Provide the (x, y) coordinate of the cell's center where the given text is located.  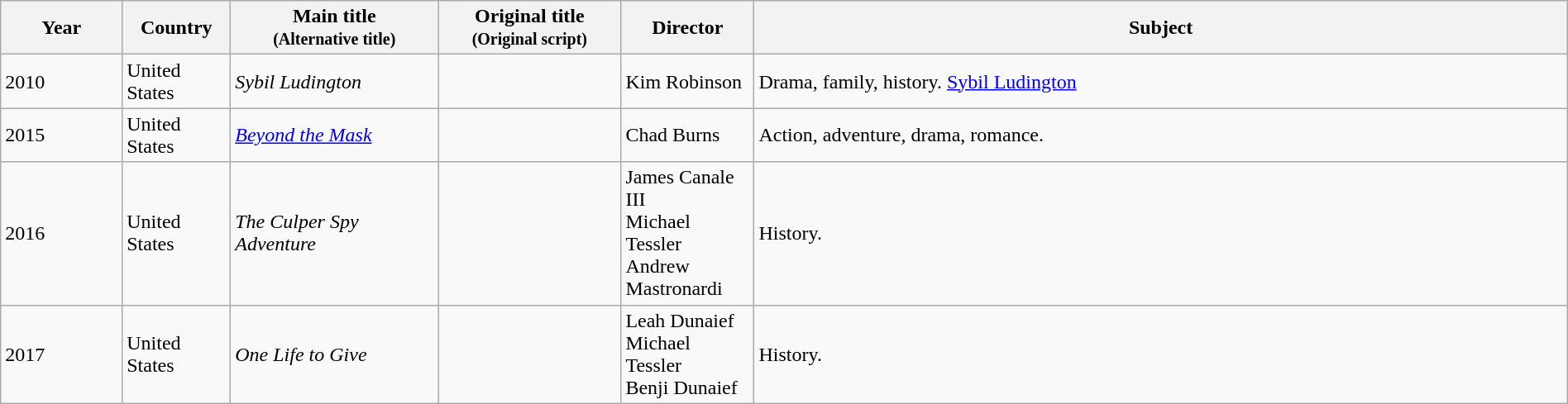
Director (688, 28)
The Culper Spy Adventure (334, 233)
James Canale IIIMichael TesslerAndrew Mastronardi (688, 233)
Main title(Alternative title) (334, 28)
Sybil Ludington (334, 81)
2017 (61, 354)
One Life to Give (334, 354)
Kim Robinson (688, 81)
2010 (61, 81)
Leah DunaiefMichael TesslerBenji Dunaief (688, 354)
Subject (1161, 28)
Country (177, 28)
Beyond the Mask (334, 135)
Drama, family, history. Sybil Ludington (1161, 81)
2016 (61, 233)
Action, adventure, drama, romance. (1161, 135)
2015 (61, 135)
Original title(Original script) (529, 28)
Chad Burns (688, 135)
Year (61, 28)
